Output the [X, Y] coordinate of the center of the cell containing the given text.  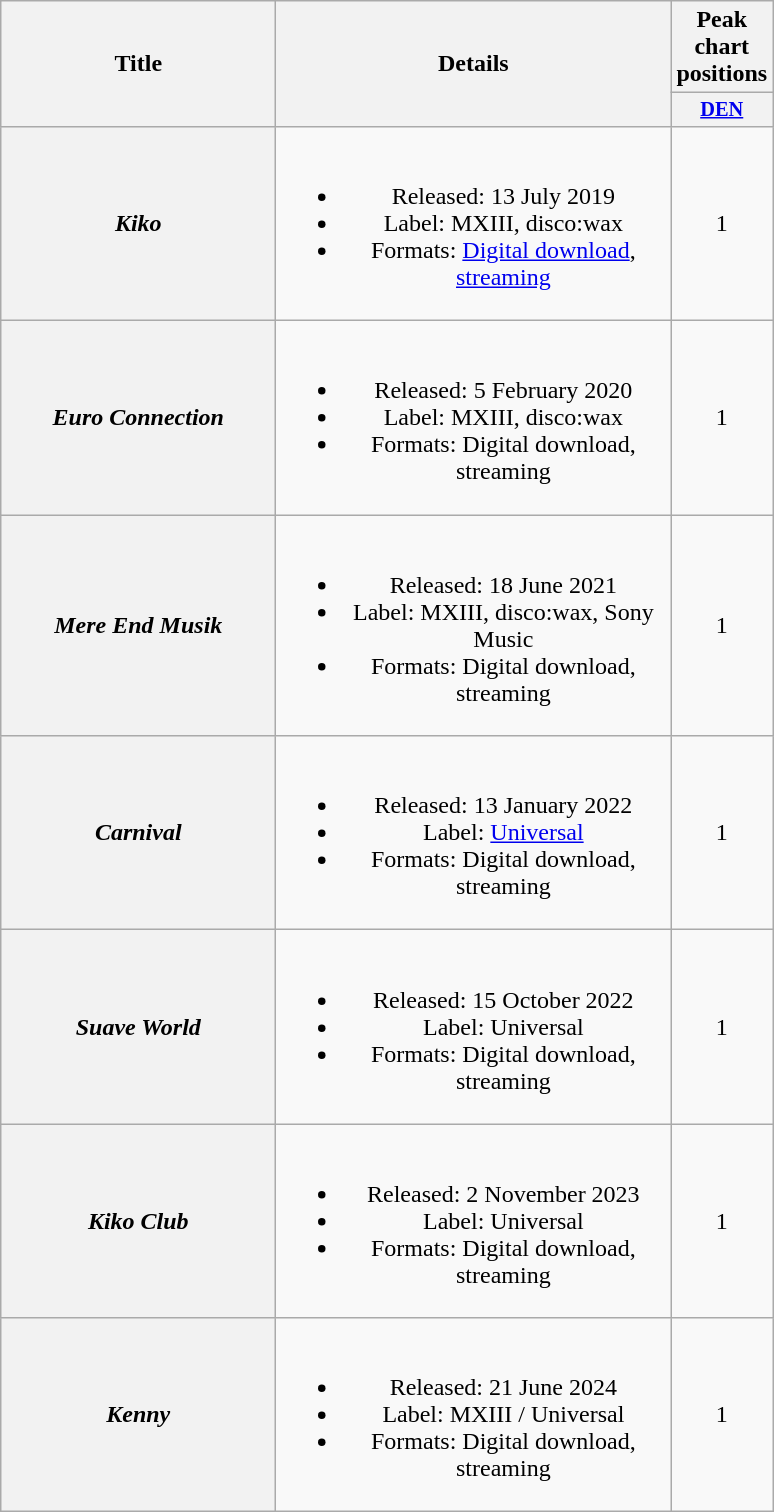
Released: 5 February 2020Label: MXIII, disco:waxFormats: Digital download, streaming [474, 418]
Released: 13 January 2022Label: UniversalFormats: Digital download, streaming [474, 833]
Carnival [138, 833]
Mere End Musik [138, 626]
Released: 13 July 2019Label: MXIII, disco:waxFormats: Digital download, streaming [474, 223]
Kiko Club [138, 1221]
Released: 15 October 2022Label: UniversalFormats: Digital download, streaming [474, 1027]
Released: 18 June 2021Label: MXIII, disco:wax, Sony MusicFormats: Digital download, streaming [474, 626]
Title [138, 64]
DEN [722, 110]
Euro Connection [138, 418]
Kenny [138, 1415]
Released: 2 November 2023Label: UniversalFormats: Digital download, streaming [474, 1221]
Released: 21 June 2024Label: MXIII / UniversalFormats: Digital download, streaming [474, 1415]
Suave World [138, 1027]
Kiko [138, 223]
Details [474, 64]
Peak chart positions [722, 47]
